From the cell containing the given text, extract its center point as [x, y] coordinate. 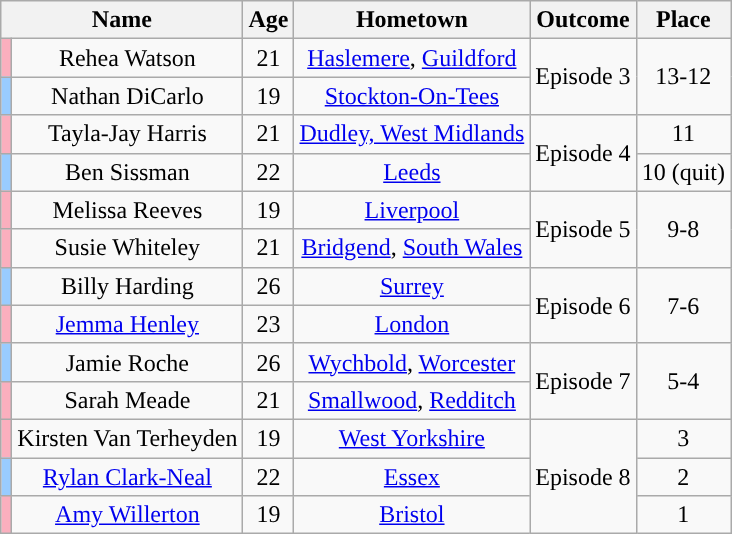
Nathan DiCarlo [128, 96]
Episode 6 [583, 305]
Name [122, 20]
Place [683, 20]
3 [683, 438]
Wychbold, Worcester [412, 362]
Smallwood, Redditch [412, 400]
Leeds [412, 172]
London [412, 324]
Amy Willerton [128, 515]
Episode 5 [583, 229]
Dudley, West Midlands [412, 134]
Outcome [583, 20]
7-6 [683, 305]
9-8 [683, 229]
Age [268, 20]
Jamie Roche [128, 362]
Haslemere, Guildford [412, 58]
Billy Harding [128, 286]
Episode 8 [583, 476]
Episode 7 [583, 381]
11 [683, 134]
Melissa Reeves [128, 210]
Jemma Henley [128, 324]
Rehea Watson [128, 58]
Liverpool [412, 210]
Tayla-Jay Harris [128, 134]
23 [268, 324]
West Yorkshire [412, 438]
Episode 3 [583, 77]
Bridgend, South Wales [412, 248]
2 [683, 477]
Episode 4 [583, 153]
Surrey [412, 286]
5-4 [683, 381]
Kirsten Van Terheyden [128, 438]
Essex [412, 477]
Susie Whiteley [128, 248]
10 (quit) [683, 172]
Ben Sissman [128, 172]
Bristol [412, 515]
Sarah Meade [128, 400]
Stockton-On-Tees [412, 96]
1 [683, 515]
13-12 [683, 77]
Hometown [412, 20]
Rylan Clark-Neal [128, 477]
